Extract the [X, Y] coordinate from the center of the cell holding the provided text.  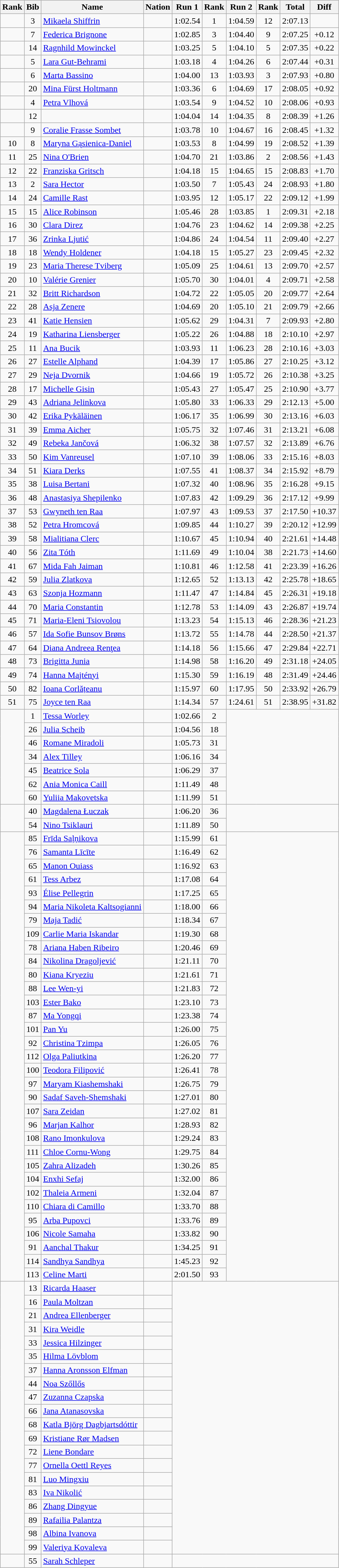
1:04.76 [187, 225]
1:10.67 [187, 539]
Run 2 [241, 7]
+16.26 [324, 566]
1:18.34 [187, 920]
1:06.23 [241, 348]
1:04.00 [187, 75]
1:21.11 [187, 961]
Coralie Frasse Sombet [92, 130]
Szonja Hozmann [92, 593]
+1.39 [324, 143]
Jessica Hilzinger [92, 1343]
1:03.36 [187, 89]
1:04.26 [241, 62]
1:04.88 [241, 334]
94 [33, 907]
1:04.59 [241, 21]
1:18.00 [187, 907]
2:07.44 [295, 62]
Katie Hensien [92, 320]
1:26.41 [187, 1070]
2:21.61 [295, 539]
2:08.05 [295, 89]
1:24.61 [241, 702]
Ma Yongqi [92, 1015]
Maja Tadić [92, 920]
Hilma Lövblom [92, 1356]
Marjan Kalhor [92, 1125]
Joyce ten Raa [92, 702]
2:07.35 [295, 48]
1:03.50 [187, 184]
Estelle Alphand [92, 361]
1:21.61 [187, 975]
Alice Robinson [92, 212]
Ida Sofie Bunsov Brøns [92, 634]
Katla Björg Dagbjartsdóttir [92, 1424]
Luo Mingxiu [92, 1479]
Kira Weidle [92, 1329]
+6.03 [324, 416]
1:04.35 [241, 116]
Camille Rast [92, 198]
+2.66 [324, 307]
1:04.10 [241, 48]
Noa Szőllős [92, 1384]
1:08.37 [241, 471]
113 [33, 1275]
2:10.38 [295, 375]
Thaleia Armeni [92, 1193]
1:45.23 [187, 1261]
2:20.12 [295, 525]
1:06.99 [241, 416]
+0.12 [324, 34]
2:01.50 [187, 1275]
1:05.27 [241, 252]
+2.25 [324, 225]
1:06.29 [187, 770]
110 [33, 1206]
2:09.38 [295, 225]
Ania Monica Caill [92, 784]
1:14.98 [187, 661]
1:08.06 [241, 457]
+2.27 [324, 239]
Adriana Jelinkova [92, 402]
1:05.62 [187, 320]
Federica Brignone [92, 34]
Alex Tilley [92, 757]
2:08.39 [295, 116]
1:16.19 [241, 675]
1:07.55 [187, 471]
1:02.66 [187, 716]
Marta Bassino [92, 75]
2:12.13 [295, 402]
Zita Tóth [92, 552]
108 [33, 1138]
1:07.32 [187, 484]
Diana Andreea Renţea [92, 648]
+3.03 [324, 348]
+12.99 [324, 525]
1:28.93 [187, 1125]
112 [33, 1057]
1:04.65 [241, 171]
1:06.17 [187, 416]
1:05.17 [241, 198]
Rafailia Palantza [92, 1520]
1:29.75 [187, 1152]
+8.79 [324, 471]
Valeriya Kovaleva [92, 1547]
2:31.49 [295, 675]
104 [33, 1179]
Carlie Maria Iskandar [92, 934]
1:10.04 [241, 552]
Julia Scheib [92, 729]
+2.32 [324, 252]
Britt Richardson [92, 293]
+14.60 [324, 552]
95 [33, 1220]
Nicole Samaha [92, 1234]
102 [33, 1193]
1:02.85 [187, 34]
99 [33, 1547]
1:04.61 [241, 266]
+9.15 [324, 484]
Luisa Bertani [92, 484]
1:04.52 [241, 102]
Arba Pupovci [92, 1220]
2:10.16 [295, 348]
1:05.72 [241, 375]
Sandhya Sandhya [92, 1261]
+18.65 [324, 579]
Zahra Alizadeh [92, 1166]
Petra Vlhová [92, 102]
1:07.10 [187, 457]
Aanchal Thakur [92, 1247]
Maria Therese Tviberg [92, 266]
1:09.29 [241, 498]
1:33.76 [187, 1220]
1:15.97 [187, 689]
Jana Atanasovska [92, 1411]
1:05.05 [241, 293]
Ana Bucik [92, 348]
Sadaf Saveh-Shemshaki [92, 1097]
+19.74 [324, 607]
Nina O'Brien [92, 157]
+0.93 [324, 102]
1:04.99 [241, 143]
1:12.65 [187, 579]
1:17.25 [187, 893]
1:32.04 [187, 1193]
2:08.83 [295, 171]
1:04.40 [241, 34]
Nikolina Dragoljević [92, 961]
2:17.50 [295, 511]
Rebeka Jančová [92, 443]
Zuzanna Czapska [92, 1397]
+1.70 [324, 171]
1:03.85 [241, 212]
+26.79 [324, 689]
1:34.25 [187, 1247]
2:28.50 [295, 634]
1:26.20 [187, 1057]
+1.43 [324, 157]
Ester Bako [92, 1002]
+2.18 [324, 212]
1:16.49 [187, 852]
1:07.83 [187, 498]
2:15.92 [295, 471]
Manon Ouiass [92, 866]
2:09.40 [295, 239]
1:05.09 [187, 266]
1:11.99 [187, 797]
1:10.27 [241, 525]
1:05.86 [241, 361]
97 [33, 1084]
+3.77 [324, 389]
2:07.25 [295, 34]
Gwyneth ten Raa [92, 511]
+10.37 [324, 511]
Katharina Liensberger [92, 334]
1:07.46 [241, 430]
1:04.62 [241, 225]
Erika Pykäläinen [92, 416]
Kristiane Rør Madsen [92, 1438]
+6.76 [324, 443]
2:07.93 [295, 75]
Bib [33, 7]
Emma Aicher [92, 430]
Kim Vanreusel [92, 457]
Chiara di Camillo [92, 1206]
100 [33, 1070]
Ornella Oettl Reyes [92, 1465]
+1.80 [324, 184]
Enxhi Sefaj [92, 1179]
+21.23 [324, 621]
96 [33, 1125]
+22.71 [324, 648]
+14.48 [324, 539]
1:11.47 [187, 593]
1:29.24 [187, 1138]
1:05.22 [187, 334]
1:06.32 [187, 443]
Name [92, 7]
2:09.71 [295, 280]
+8.03 [324, 457]
2:09.93 [295, 320]
Zrinka Ljutić [92, 239]
1:12.58 [241, 566]
+21.37 [324, 634]
1:32.00 [187, 1179]
Iva Nikolić [92, 1493]
Mina Fürst Holtmann [92, 89]
1:04.66 [187, 375]
1:14.09 [241, 607]
1:03.53 [187, 143]
Olga Paliutkina [92, 1057]
1:06.33 [241, 402]
2:08.93 [295, 184]
Beatrice Sola [92, 770]
1:12.78 [187, 607]
Petra Hromcová [92, 525]
1:04.31 [241, 320]
Samanta Līcīte [92, 852]
Albina Ivanova [92, 1534]
+2.80 [324, 320]
1:10.94 [241, 539]
1:05.73 [187, 743]
2:31.18 [295, 661]
1:15.13 [241, 621]
Ragnhild Mowinckel [92, 48]
1:15.99 [187, 839]
2:09.31 [295, 212]
2:15.16 [295, 457]
114 [33, 1261]
1:03.78 [187, 130]
1:02.54 [187, 21]
Andrea Ellenberger [92, 1316]
Ioana Corlățeanu [92, 689]
1:23.10 [187, 1002]
+31.82 [324, 702]
2:08.06 [295, 102]
Paula Moltzan [92, 1302]
2:13.21 [295, 430]
1:05.70 [187, 280]
Sarah Schleper [92, 1561]
1:05.75 [187, 430]
+0.80 [324, 75]
Kiara Derks [92, 471]
2:10.90 [295, 389]
Kiana Kryeziu [92, 975]
1:11.89 [187, 825]
Valérie Grenier [92, 280]
2:33.92 [295, 689]
1:04.04 [187, 116]
+1.26 [324, 116]
1:09.53 [241, 511]
2:38.95 [295, 702]
2:09.70 [295, 266]
Neja Dvornik [92, 375]
+19.18 [324, 593]
1:23.38 [187, 1015]
2:13.16 [295, 416]
1:06.16 [187, 757]
2:16.28 [295, 484]
1:16.20 [241, 661]
1:04.72 [187, 293]
1:27.01 [187, 1097]
Diff [324, 7]
1:04.67 [241, 130]
1:06.20 [187, 811]
1:03.25 [187, 48]
+2.64 [324, 293]
1:08.96 [241, 484]
+1.32 [324, 130]
Wendy Holdener [92, 252]
Magdalena Łuczak [92, 811]
98 [33, 1534]
1:04.54 [241, 239]
Total [295, 7]
Pan Yu [92, 1029]
109 [33, 934]
1:17.08 [187, 879]
1:15.66 [241, 648]
2:10.10 [295, 334]
+24.46 [324, 675]
1:04.56 [187, 729]
+3.12 [324, 361]
1:14.34 [187, 702]
Liene Bondare [92, 1452]
Teodora Filipović [92, 1070]
Brigitta Junia [92, 661]
+2.58 [324, 280]
1:13.23 [187, 621]
1:33.82 [187, 1234]
2:26.31 [295, 593]
Zhang Dingyue [92, 1506]
+2.97 [324, 334]
2:29.84 [295, 648]
Mida Fah Jaiman [92, 566]
2:23.39 [295, 566]
2:09.45 [295, 252]
Celine Marti [92, 1275]
1:03.95 [187, 198]
Anastasiya Shepilenko [92, 498]
1:13.72 [187, 634]
Tess Arbez [92, 879]
1:11.69 [187, 552]
1:04.86 [187, 239]
Élise Pellegrin [92, 893]
Lee Wen-yi [92, 988]
1:26.05 [187, 1043]
Hanna Aronsson Elfman [92, 1370]
1:04.39 [187, 361]
1:04.01 [241, 280]
1:03.18 [187, 62]
Sara Zeidan [92, 1111]
Rano Imonkulova [92, 1138]
103 [33, 1002]
106 [33, 1234]
Mikaela Shiffrin [92, 21]
Maria Constantin [92, 607]
1:20.46 [187, 947]
1:16.92 [187, 866]
1:14.78 [241, 634]
1:04.70 [187, 157]
2:09.79 [295, 307]
Michelle Gisin [92, 389]
1:21.83 [187, 988]
Maryam Kiashemshaki [92, 1084]
2:07.13 [295, 21]
Tessa Worley [92, 716]
1:05.47 [241, 389]
1:03.54 [187, 102]
Chloe Cornu-Wong [92, 1152]
Hanna Majtényi [92, 675]
+9.99 [324, 498]
Run 1 [187, 7]
Mialitiana Clerc [92, 539]
1:26.00 [187, 1029]
+0.31 [324, 62]
1:05.46 [187, 212]
2:21.73 [295, 552]
2:25.78 [295, 579]
1:27.02 [187, 1111]
Christina Tzimpa [92, 1043]
101 [33, 1029]
Sara Hector [92, 184]
107 [33, 1111]
1:17.95 [241, 689]
Ariana Haben Ribeiro [92, 947]
2:17.12 [295, 498]
Franziska Gritsch [92, 171]
1:10.81 [187, 566]
+1.99 [324, 198]
Frīda Saļņikova [92, 839]
Asja Zenere [92, 307]
Lara Gut-Behrami [92, 62]
2:08.56 [295, 157]
1:09.85 [187, 525]
1:15.30 [187, 675]
Clara Direz [92, 225]
1:13.13 [241, 579]
2:13.89 [295, 443]
Maria Nikoleta Kaltsogianni [92, 907]
2:26.87 [295, 607]
1:03.86 [241, 157]
1:07.57 [241, 443]
2:09.12 [295, 198]
1:05.10 [241, 307]
Julia Zlatkova [92, 579]
+24.05 [324, 661]
Nation [158, 7]
+2.57 [324, 266]
+0.92 [324, 89]
1:05.80 [187, 402]
2:09.77 [295, 293]
1:14.18 [187, 648]
1:11.49 [187, 784]
1:30.26 [187, 1166]
1:14.84 [241, 593]
Maryna Gąsienica-Daniel [92, 143]
1:33.70 [187, 1206]
Romane Miradoli [92, 743]
Yuliia Makovetska [92, 797]
2:08.52 [295, 143]
+3.25 [324, 375]
1:26.75 [187, 1084]
2:10.25 [295, 361]
2:08.45 [295, 130]
Nino Tsiklauri [92, 825]
1:07.97 [187, 511]
Maria-Eleni Tsiovolou [92, 621]
Ricarda Haaser [92, 1288]
105 [33, 1166]
+5.00 [324, 402]
2:28.36 [295, 621]
+0.22 [324, 48]
+6.08 [324, 430]
111 [33, 1152]
1:19.30 [187, 934]
